Pinpoint the cell where the given text exists, returning its [X, Y] midpoint coordinate. 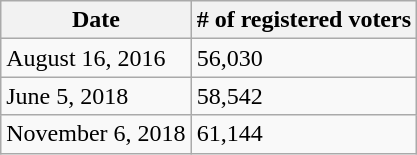
August 16, 2016 [96, 58]
November 6, 2018 [96, 134]
Date [96, 20]
56,030 [304, 58]
58,542 [304, 96]
June 5, 2018 [96, 96]
# of registered voters [304, 20]
61,144 [304, 134]
